Return the [x, y] coordinate for the center point of the cell that contains the specified text.  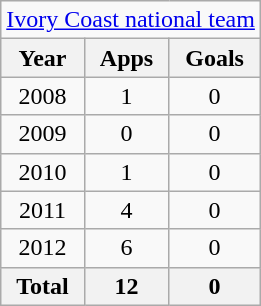
Year [42, 58]
2011 [42, 210]
2008 [42, 96]
2009 [42, 134]
6 [126, 248]
Goals [215, 58]
Total [42, 286]
4 [126, 210]
12 [126, 286]
Apps [126, 58]
2012 [42, 248]
Ivory Coast national team [131, 20]
2010 [42, 172]
